Output the (x, y) coordinate of the center of the cell containing the given text.  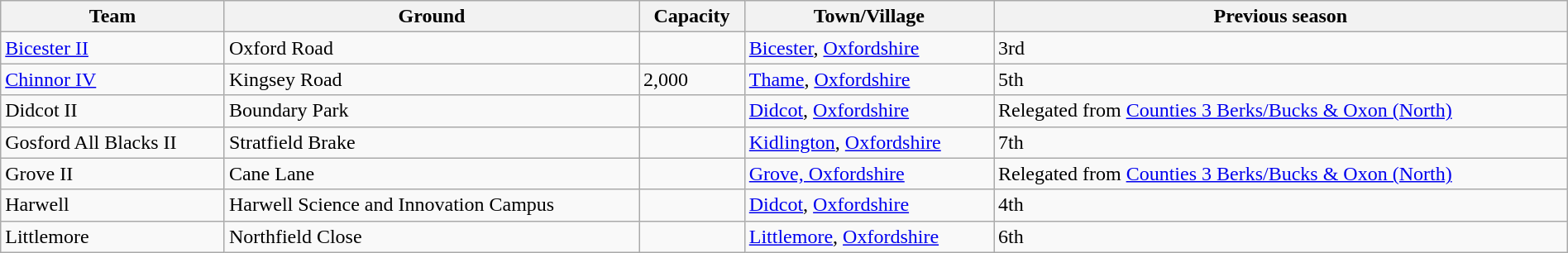
Didcot II (112, 111)
Grove II (112, 174)
Littlemore (112, 236)
Harwell Science and Innovation Campus (432, 205)
6th (1281, 236)
Capacity (692, 17)
Northfield Close (432, 236)
Harwell (112, 205)
3rd (1281, 48)
4th (1281, 205)
Boundary Park (432, 111)
Kidlington, Oxfordshire (868, 142)
Chinnor IV (112, 79)
Gosford All Blacks II (112, 142)
7th (1281, 142)
Bicester II (112, 48)
Littlemore, Oxfordshire (868, 236)
Grove, Oxfordshire (868, 174)
Bicester, Oxfordshire (868, 48)
Previous season (1281, 17)
Ground (432, 17)
Team (112, 17)
Thame, Oxfordshire (868, 79)
2,000 (692, 79)
Oxford Road (432, 48)
Cane Lane (432, 174)
Stratfield Brake (432, 142)
5th (1281, 79)
Town/Village (868, 17)
Kingsey Road (432, 79)
